For the text-containing cell, return its midpoint in (X, Y) coordinate format. 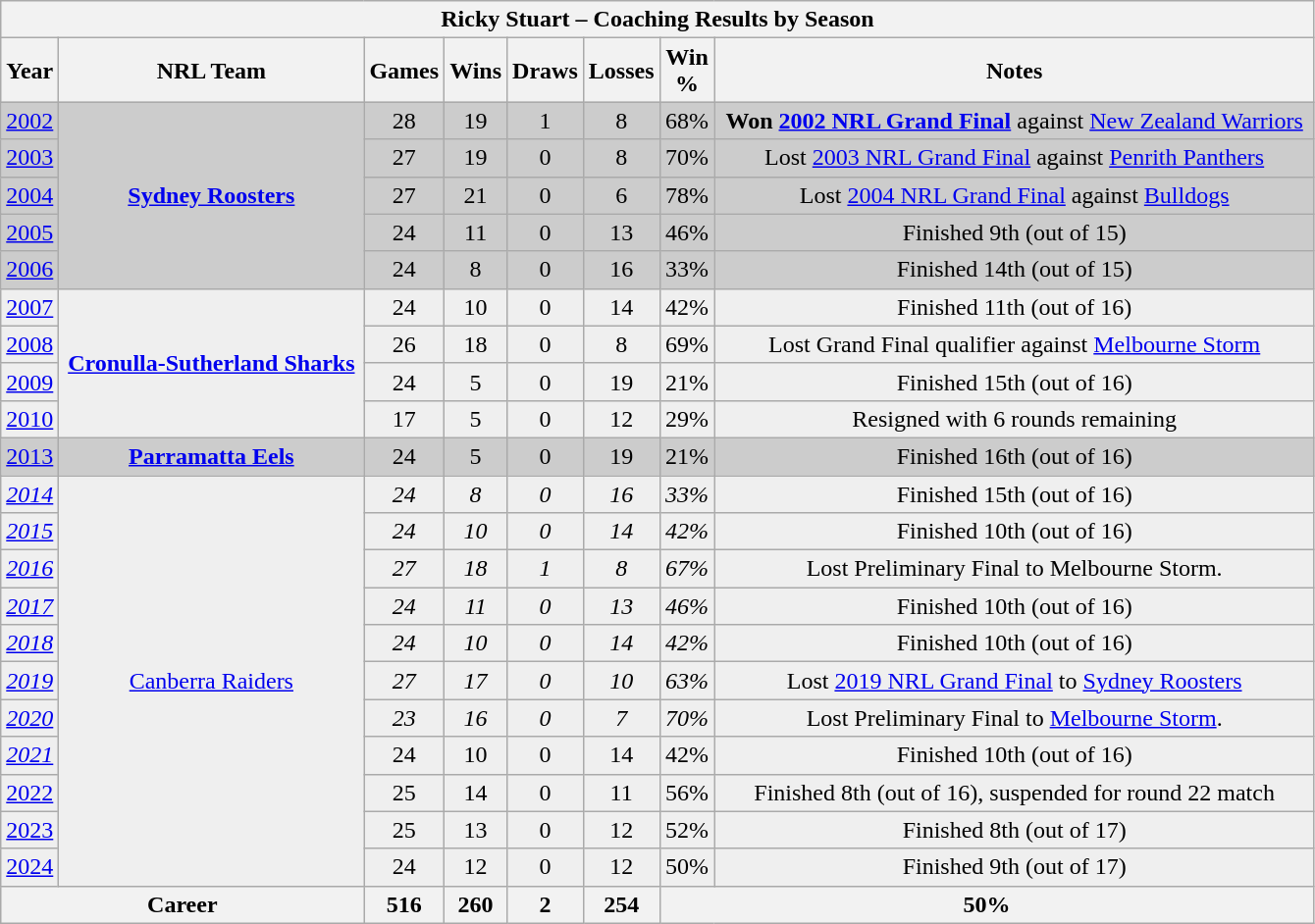
Year (29, 71)
2008 (29, 344)
Finished 14th (out of 15) (1015, 270)
2005 (29, 232)
Losses (621, 71)
Lost 2004 NRL Grand Final against Bulldogs (1015, 195)
6 (621, 195)
2017 (29, 606)
Career (183, 904)
Finished 11th (out of 16) (1015, 307)
2003 (29, 158)
28 (404, 121)
2009 (29, 382)
63% (687, 681)
2 (546, 904)
2018 (29, 643)
2024 (29, 867)
2007 (29, 307)
23 (404, 718)
254 (621, 904)
Ricky Stuart – Coaching Results by Season (657, 20)
68% (687, 121)
78% (687, 195)
Lost 2003 NRL Grand Final against Penrith Panthers (1015, 158)
Draws (546, 71)
29% (687, 419)
Notes (1015, 71)
Finished 9th (out of 17) (1015, 867)
Finished 9th (out of 15) (1015, 232)
Lost 2019 NRL Grand Final to Sydney Roosters (1015, 681)
NRL Team (212, 71)
52% (687, 830)
Resigned with 6 rounds remaining (1015, 419)
Lost Grand Final qualifier against Melbourne Storm (1015, 344)
2020 (29, 718)
Finished 8th (out of 17) (1015, 830)
7 (621, 718)
Sydney Roosters (212, 195)
516 (404, 904)
2006 (29, 270)
67% (687, 569)
Canberra Raiders (212, 681)
2016 (29, 569)
2019 (29, 681)
Finished 16th (out of 16) (1015, 456)
260 (476, 904)
2021 (29, 755)
2022 (29, 793)
Win % (687, 71)
Finished 8th (out of 16), suspended for round 22 match (1015, 793)
21 (476, 195)
Wins (476, 71)
2004 (29, 195)
Won 2002 NRL Grand Final against New Zealand Warriors (1015, 121)
2014 (29, 493)
Parramatta Eels (212, 456)
26 (404, 344)
2002 (29, 121)
56% (687, 793)
Games (404, 71)
2013 (29, 456)
69% (687, 344)
2010 (29, 419)
Cronulla-Sutherland Sharks (212, 363)
2023 (29, 830)
2015 (29, 532)
